From the cell containing the given text, extract its center point as (x, y) coordinate. 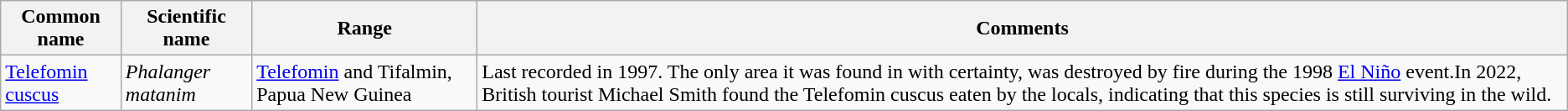
Telefomin cuscus (61, 82)
Scientific name (186, 29)
Comments (1023, 29)
Range (365, 29)
Phalanger matanim (186, 82)
Common name (61, 29)
Telefomin and Tifalmin, Papua New Guinea (365, 82)
